Search for the cell housing the specified text and yield its [X, Y] center coordinate. 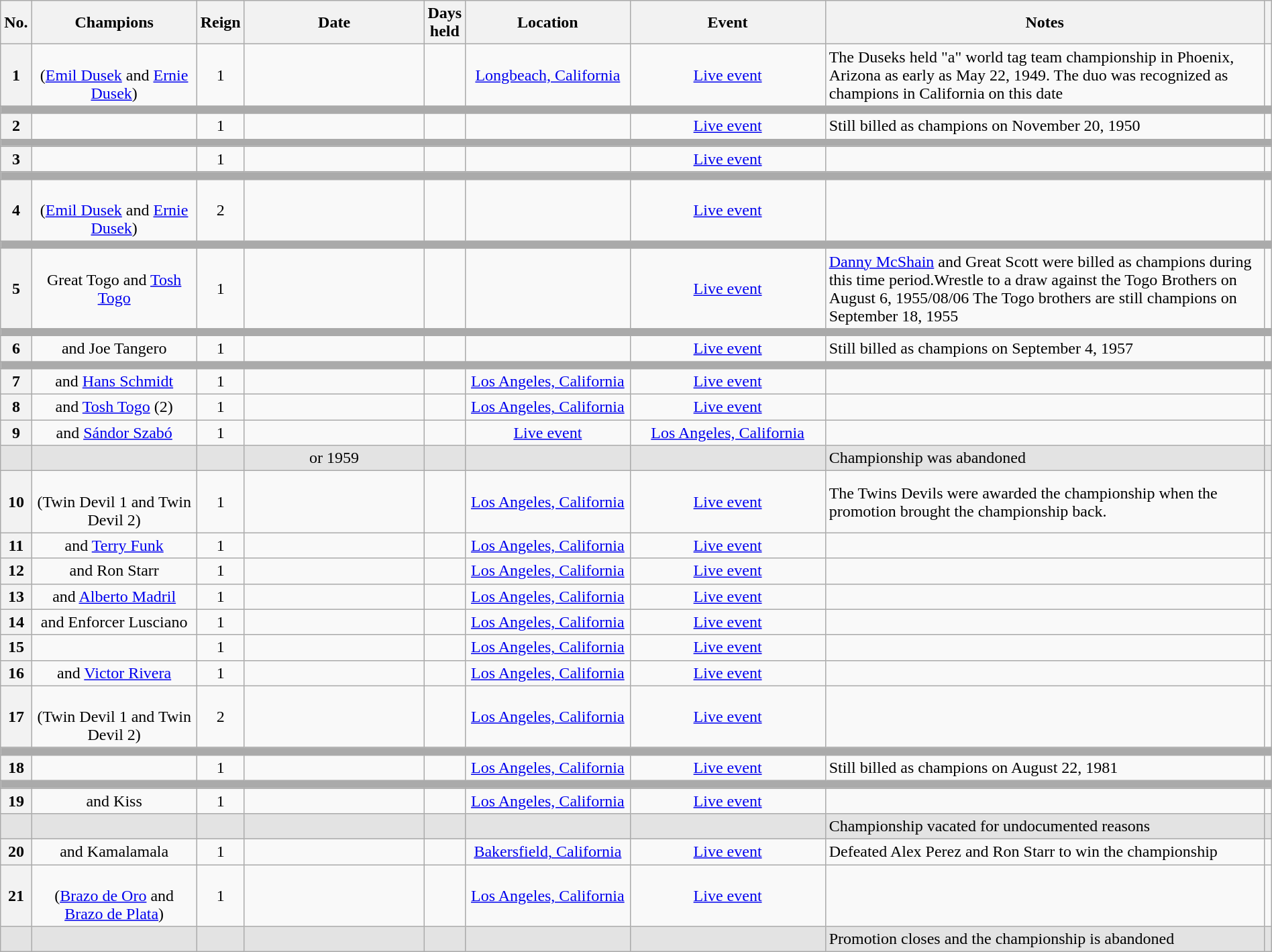
and Ron Starr [114, 571]
Great Togo and Tosh Togo [114, 288]
and Hans Schmidt [114, 382]
8 [16, 407]
and Kiss [114, 800]
and Enforcer Lusciano [114, 622]
Longbeach, California [547, 75]
Champions [114, 23]
19 [16, 800]
and Tosh Togo (2) [114, 407]
Promotion closes and the championship is abandoned [1045, 939]
14 [16, 622]
21 [16, 896]
18 [16, 768]
Still billed as champions on August 22, 1981 [1045, 768]
Still billed as champions on September 4, 1957 [1045, 348]
Championship vacated for undocumented reasons [1045, 827]
Event [727, 23]
Championship was abandoned [1045, 458]
16 [16, 673]
5 [16, 288]
and Kamalamala [114, 852]
13 [16, 596]
3 [16, 159]
7 [16, 382]
The Twins Devils were awarded the championship when the promotion brought the championship back. [1045, 502]
and Alberto Madril [114, 596]
20 [16, 852]
12 [16, 571]
4 [16, 210]
11 [16, 545]
Days held [445, 23]
6 [16, 348]
9 [16, 433]
No. [16, 23]
17 [16, 717]
and Victor Rivera [114, 673]
Defeated Alex Perez and Ron Starr to win the championship [1045, 852]
and Terry Funk [114, 545]
and Joe Tangero [114, 348]
Reign [220, 23]
10 [16, 502]
and Sándor Szabó [114, 433]
or 1959 [334, 458]
Bakersfield, California [547, 852]
Location [547, 23]
Still billed as champions on November 20, 1950 [1045, 126]
15 [16, 647]
Date [334, 23]
(Brazo de Oro and Brazo de Plata) [114, 896]
Notes [1045, 23]
